From the cell containing the given text, extract its center point as (x, y) coordinate. 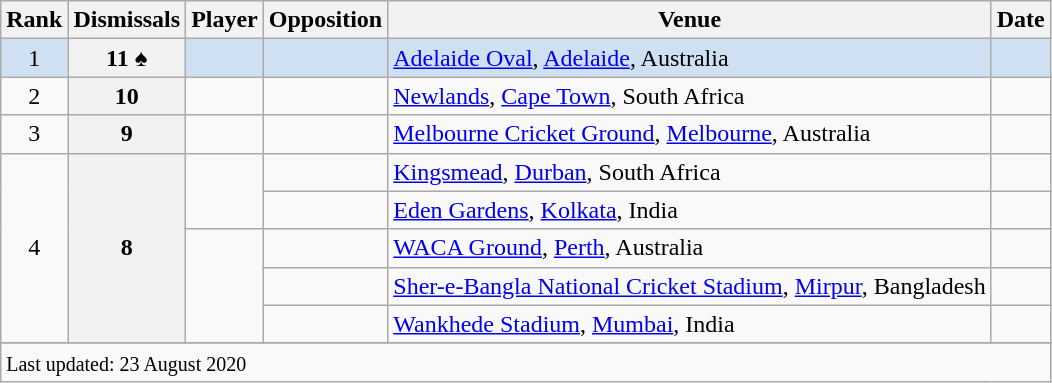
WACA Ground, Perth, Australia (690, 248)
Sher-e-Bangla National Cricket Stadium, Mirpur, Bangladesh (690, 286)
Wankhede Stadium, Mumbai, India (690, 324)
9 (127, 134)
2 (34, 96)
11 ♠ (127, 58)
Dismissals (127, 20)
3 (34, 134)
Last updated: 23 August 2020 (526, 362)
4 (34, 248)
Rank (34, 20)
Venue (690, 20)
8 (127, 248)
Date (1020, 20)
1 (34, 58)
Opposition (325, 20)
Adelaide Oval, Adelaide, Australia (690, 58)
Kingsmead, Durban, South Africa (690, 172)
Player (225, 20)
Newlands, Cape Town, South Africa (690, 96)
Melbourne Cricket Ground, Melbourne, Australia (690, 134)
Eden Gardens, Kolkata, India (690, 210)
10 (127, 96)
